Capture the cell that displays the provided text and extract its [x, y] central coordinate. 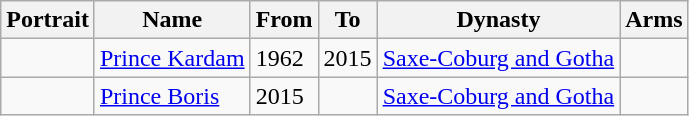
Portrait [48, 20]
To [348, 20]
1962 [284, 58]
Prince Boris [172, 96]
Name [172, 20]
Dynasty [498, 20]
Prince Kardam [172, 58]
Arms [654, 20]
From [284, 20]
